Return (X, Y) of the center of cell containing provided text 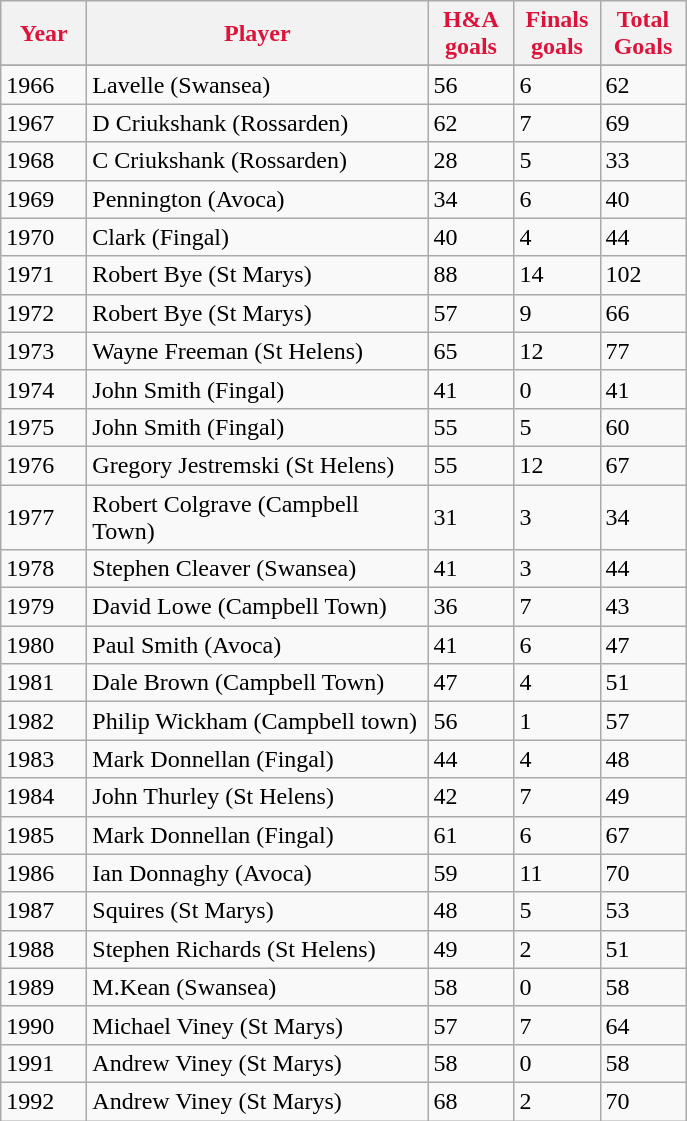
Wayne Freeman (St Helens) (258, 351)
31 (471, 516)
Dale Brown (Campbell Town) (258, 683)
Player (258, 34)
66 (643, 313)
1977 (44, 516)
D Criukshank (Rossarden) (258, 123)
53 (643, 911)
28 (471, 161)
1968 (44, 161)
68 (471, 1101)
Year (44, 34)
1969 (44, 199)
1974 (44, 389)
Gregory Jestremski (St Helens) (258, 465)
61 (471, 835)
1972 (44, 313)
88 (471, 275)
C Criukshank (Rossarden) (258, 161)
1984 (44, 797)
Pennington (Avoca) (258, 199)
65 (471, 351)
102 (643, 275)
77 (643, 351)
Paul Smith (Avoca) (258, 645)
1987 (44, 911)
Clark (Fingal) (258, 237)
M.Kean (Swansea) (258, 987)
Stephen Cleaver (Swansea) (258, 569)
69 (643, 123)
1966 (44, 85)
Total Goals (643, 34)
1992 (44, 1101)
Ian Donnaghy (Avoca) (258, 873)
1 (557, 721)
1967 (44, 123)
59 (471, 873)
1981 (44, 683)
1983 (44, 759)
1989 (44, 987)
36 (471, 607)
H&A goals (471, 34)
33 (643, 161)
1980 (44, 645)
David Lowe (Campbell Town) (258, 607)
1978 (44, 569)
1971 (44, 275)
John Thurley (St Helens) (258, 797)
Robert Colgrave (Campbell Town) (258, 516)
1988 (44, 949)
42 (471, 797)
11 (557, 873)
1973 (44, 351)
Stephen Richards (St Helens) (258, 949)
1975 (44, 427)
Philip Wickham (Campbell town) (258, 721)
1985 (44, 835)
1982 (44, 721)
1976 (44, 465)
Finals goals (557, 34)
1979 (44, 607)
64 (643, 1025)
1990 (44, 1025)
Michael Viney (St Marys) (258, 1025)
Squires (St Marys) (258, 911)
1970 (44, 237)
Lavelle (Swansea) (258, 85)
9 (557, 313)
14 (557, 275)
1991 (44, 1063)
43 (643, 607)
1986 (44, 873)
60 (643, 427)
